Search for the cell housing the specified text and yield its (X, Y) center coordinate. 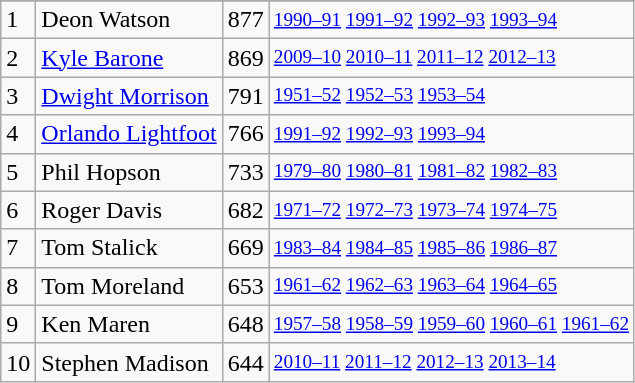
2 (18, 58)
1951–52 1952–53 1953–54 (451, 96)
1979–80 1980–81 1981–82 1982–83 (451, 172)
733 (246, 172)
Orlando Lightfoot (129, 134)
669 (246, 248)
7 (18, 248)
Tom Stalick (129, 248)
Dwight Morrison (129, 96)
682 (246, 210)
1983–84 1984–85 1985–86 1986–87 (451, 248)
766 (246, 134)
644 (246, 362)
Kyle Barone (129, 58)
1961–62 1962–63 1963–64 1964–65 (451, 286)
791 (246, 96)
Stephen Madison (129, 362)
2010–11 2011–12 2012–13 2013–14 (451, 362)
5 (18, 172)
Deon Watson (129, 20)
Roger Davis (129, 210)
1991–92 1992–93 1993–94 (451, 134)
Phil Hopson (129, 172)
8 (18, 286)
1971–72 1972–73 1973–74 1974–75 (451, 210)
Tom Moreland (129, 286)
653 (246, 286)
10 (18, 362)
9 (18, 324)
4 (18, 134)
869 (246, 58)
Ken Maren (129, 324)
3 (18, 96)
1957–58 1958–59 1959–60 1960–61 1961–62 (451, 324)
1990–91 1991–92 1992–93 1993–94 (451, 20)
1 (18, 20)
2009–10 2010–11 2011–12 2012–13 (451, 58)
877 (246, 20)
648 (246, 324)
6 (18, 210)
